Provide the (X, Y) coordinate of the cell's center where the given text is located.  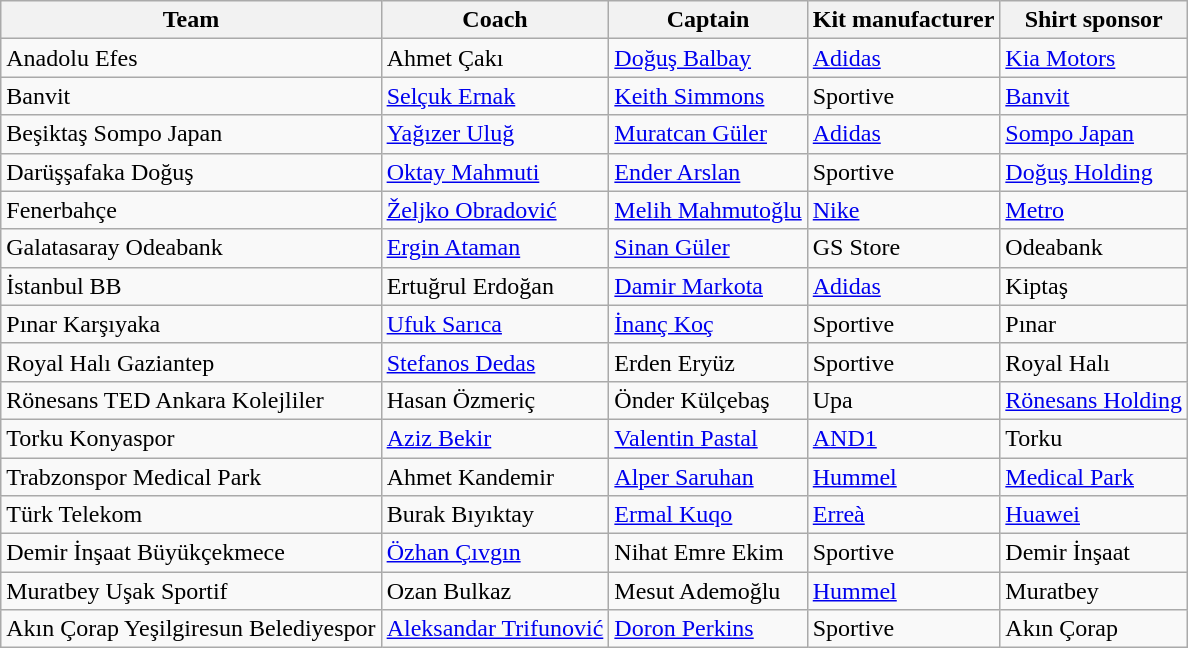
Mesut Ademoğlu (708, 591)
İnanç Koç (708, 324)
Türk Telekom (191, 515)
Muratbey Uşak Sportif (191, 591)
Ahmet Çakı (495, 58)
Kia Motors (1094, 58)
Royal Halı (1094, 362)
Akın Çorap (1094, 629)
Erden Eryüz (708, 362)
AND1 (904, 438)
Keith Simmons (708, 96)
Yağızer Uluğ (495, 134)
Alper Saruhan (708, 477)
Stefanos Dedas (495, 362)
Fenerbahçe (191, 210)
Muratcan Güler (708, 134)
Ermal Kuqo (708, 515)
Erreà (904, 515)
Özhan Çıvgın (495, 553)
Ender Arslan (708, 172)
Metro (1094, 210)
Nike (904, 210)
Captain (708, 20)
Torku Konyaspor (191, 438)
Beşiktaş Sompo Japan (191, 134)
Aziz Bekir (495, 438)
Sompo Japan (1094, 134)
Royal Halı Gaziantep (191, 362)
Akın Çorap Yeşilgiresun Belediyespor (191, 629)
Aleksandar Trifunović (495, 629)
Upa (904, 400)
Shirt sponsor (1094, 20)
Coach (495, 20)
Sinan Güler (708, 248)
Demir İnşaat Büyükçekmece (191, 553)
Galatasaray Odeabank (191, 248)
Odeabank (1094, 248)
Huawei (1094, 515)
Torku (1094, 438)
İstanbul BB (191, 286)
Željko Obradović (495, 210)
Melih Mahmutoğlu (708, 210)
Doğuş Holding (1094, 172)
Pınar Karşıyaka (191, 324)
Doğuş Balbay (708, 58)
Nihat Emre Ekim (708, 553)
Ufuk Sarıca (495, 324)
Burak Bıyıktay (495, 515)
Ozan Bulkaz (495, 591)
Trabzonspor Medical Park (191, 477)
Pınar (1094, 324)
Ergin Ataman (495, 248)
Doron Perkins (708, 629)
Önder Külçebaş (708, 400)
Ahmet Kandemir (495, 477)
Damir Markota (708, 286)
Hasan Özmeriç (495, 400)
GS Store (904, 248)
Demir İnşaat (1094, 553)
Kiptaş (1094, 286)
Valentin Pastal (708, 438)
Darüşşafaka Doğuş (191, 172)
Muratbey (1094, 591)
Kit manufacturer (904, 20)
Oktay Mahmuti (495, 172)
Rönesans TED Ankara Kolejliler (191, 400)
Selçuk Ernak (495, 96)
Team (191, 20)
Anadolu Efes (191, 58)
Ertuğrul Erdoğan (495, 286)
Rönesans Holding (1094, 400)
Medical Park (1094, 477)
